Extract the [X, Y] coordinate from the center of the cell holding the provided text.  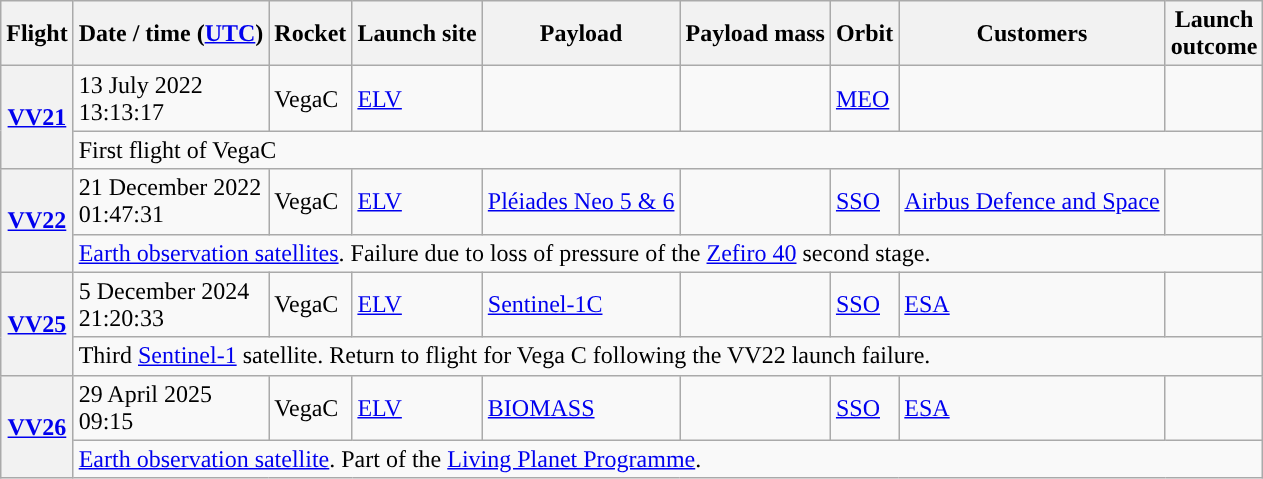
Pléiades Neo 5 & 6 [581, 202]
VV22 [37, 220]
21 December 202201:47:31 [171, 202]
Flight [37, 34]
BIOMASS [581, 408]
5 December 202421:20:33 [171, 304]
Date / time (UTC) [171, 34]
Third Sentinel-1 satellite. Return to flight for Vega C following the VV22 launch failure. [668, 356]
Sentinel-1C [581, 304]
Airbus Defence and Space [1032, 202]
29 April 202509:15 [171, 408]
Earth observation satellites. Failure due to loss of pressure of the Zefiro 40 second stage. [668, 253]
Launchoutcome [1214, 34]
Payload mass [755, 34]
Customers [1032, 34]
13 July 202213:13:17 [171, 98]
VV25 [37, 324]
Launch site [417, 34]
First flight of VegaC [668, 150]
MEO [864, 98]
Payload [581, 34]
Orbit [864, 34]
Rocket [310, 34]
VV26 [37, 426]
Earth observation satellite. Part of the Living Planet Programme. [668, 459]
VV21 [37, 118]
